From the cell containing the given text, extract its center point as (X, Y) coordinate. 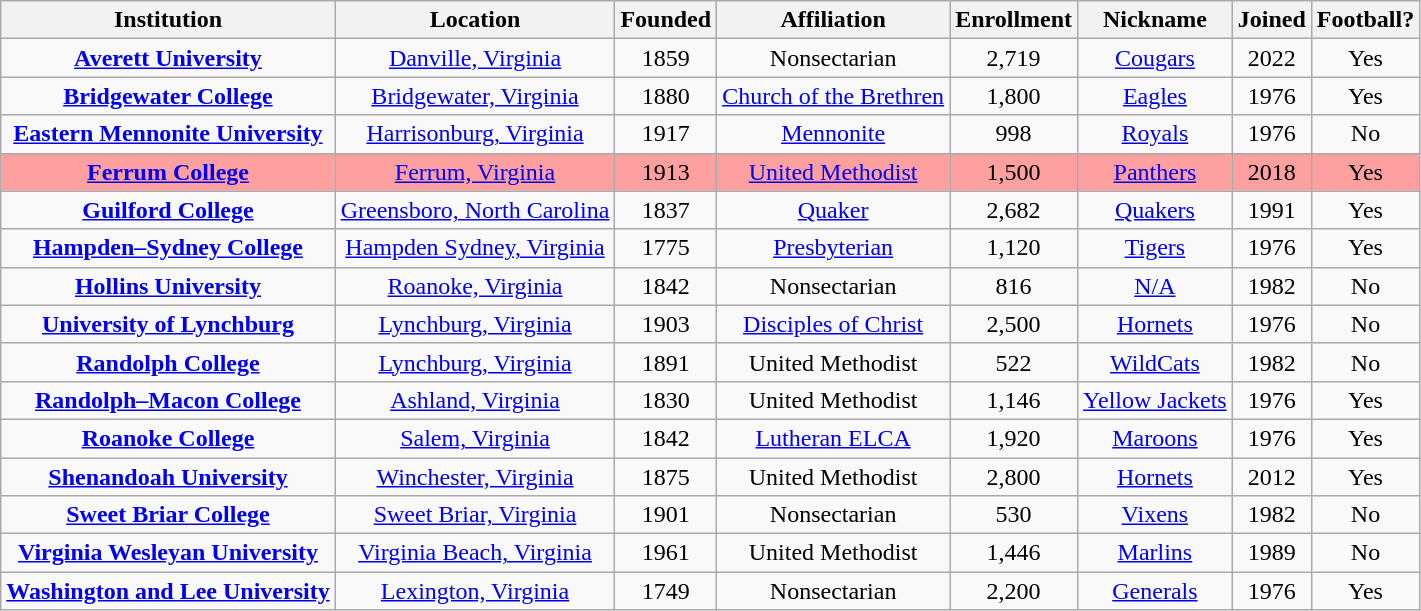
Enrollment (1014, 20)
Presbyterian (834, 248)
Football? (1365, 20)
University of Lynchburg (168, 324)
Mennonite (834, 134)
Eastern Mennonite University (168, 134)
1,500 (1014, 172)
1,120 (1014, 248)
Nickname (1156, 20)
Yellow Jackets (1156, 400)
1859 (666, 58)
Cougars (1156, 58)
1961 (666, 553)
1917 (666, 134)
Quakers (1156, 210)
Quaker (834, 210)
Joined (1272, 20)
1875 (666, 477)
Hampden Sydney, Virginia (475, 248)
Sweet Briar, Virginia (475, 515)
1775 (666, 248)
Vixens (1156, 515)
Lexington, Virginia (475, 591)
Hampden–Sydney College (168, 248)
Washington and Lee University (168, 591)
Marlins (1156, 553)
1891 (666, 362)
Generals (1156, 591)
Ashland, Virginia (475, 400)
Eagles (1156, 96)
2,800 (1014, 477)
Virginia Beach, Virginia (475, 553)
530 (1014, 515)
1830 (666, 400)
Location (475, 20)
Averett University (168, 58)
522 (1014, 362)
Virginia Wesleyan University (168, 553)
1913 (666, 172)
Shenandoah University (168, 477)
1901 (666, 515)
2,500 (1014, 324)
Maroons (1156, 438)
2,682 (1014, 210)
1,146 (1014, 400)
Church of the Brethren (834, 96)
2022 (1272, 58)
Roanoke College (168, 438)
2018 (1272, 172)
Winchester, Virginia (475, 477)
Lutheran ELCA (834, 438)
Affiliation (834, 20)
Bridgewater, Virginia (475, 96)
Ferrum, Virginia (475, 172)
Roanoke, Virginia (475, 286)
Panthers (1156, 172)
Randolph–Macon College (168, 400)
Tigers (1156, 248)
2012 (1272, 477)
1,800 (1014, 96)
Danville, Virginia (475, 58)
1,446 (1014, 553)
Salem, Virginia (475, 438)
998 (1014, 134)
Disciples of Christ (834, 324)
Institution (168, 20)
1880 (666, 96)
WildCats (1156, 362)
1903 (666, 324)
816 (1014, 286)
1837 (666, 210)
Guilford College (168, 210)
N/A (1156, 286)
2,719 (1014, 58)
Royals (1156, 134)
Bridgewater College (168, 96)
Founded (666, 20)
1749 (666, 591)
Randolph College (168, 362)
1,920 (1014, 438)
2,200 (1014, 591)
1989 (1272, 553)
Ferrum College (168, 172)
Hollins University (168, 286)
Greensboro, North Carolina (475, 210)
1991 (1272, 210)
Harrisonburg, Virginia (475, 134)
Sweet Briar College (168, 515)
